Return the [x, y] coordinate for the center point of the cell that contains the specified text.  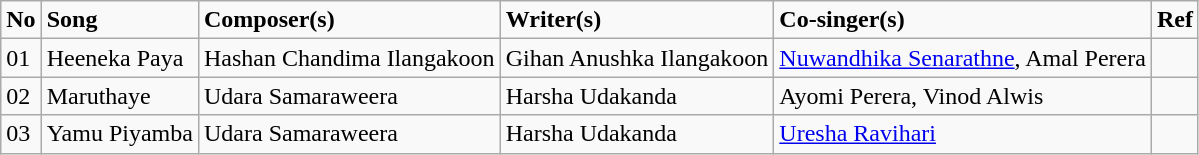
Ref [1174, 20]
Uresha Ravihari [963, 134]
02 [21, 96]
Song [120, 20]
Ayomi Perera, Vinod Alwis [963, 96]
Composer(s) [349, 20]
Nuwandhika Senarathne, Amal Perera [963, 58]
Heeneka Paya [120, 58]
Writer(s) [637, 20]
No [21, 20]
Yamu Piyamba [120, 134]
Hashan Chandima Ilangakoon [349, 58]
03 [21, 134]
Maruthaye [120, 96]
Co-singer(s) [963, 20]
01 [21, 58]
Gihan Anushka Ilangakoon [637, 58]
